From the cell containing the given text, extract its center point as (x, y) coordinate. 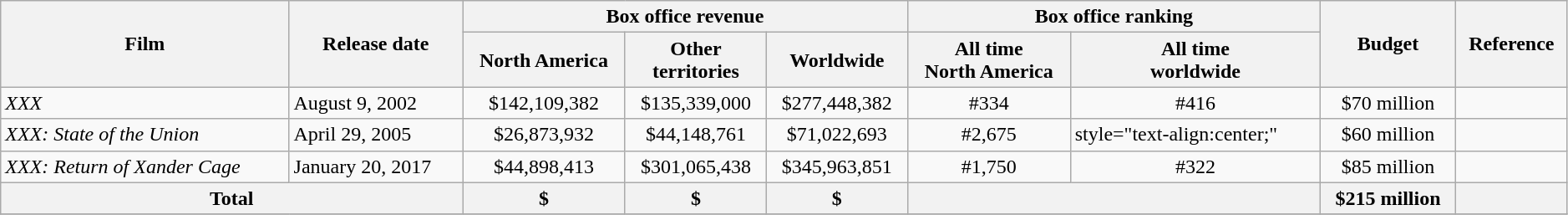
Film (145, 44)
Worldwide (837, 60)
April 29, 2005 (376, 135)
XXX: Return of Xander Cage (145, 166)
Box office ranking (1114, 17)
$135,339,000 (695, 103)
$215 million (1388, 198)
Other territories (695, 60)
style="text-align:center;" (1195, 135)
$85 million (1388, 166)
Release date (376, 44)
$345,963,851 (837, 166)
Total (232, 198)
Box office revenue (685, 17)
$70 million (1388, 103)
Budget (1388, 44)
$60 million (1388, 135)
#334 (989, 103)
January 20, 2017 (376, 166)
All time North America (989, 60)
$301,065,438 (695, 166)
$44,148,761 (695, 135)
North America (545, 60)
$277,448,382 (837, 103)
$71,022,693 (837, 135)
#2,675 (989, 135)
$142,109,382 (545, 103)
#416 (1195, 103)
$44,898,413 (545, 166)
Reference (1511, 44)
All time worldwide (1195, 60)
August 9, 2002 (376, 103)
XXX: State of the Union (145, 135)
$26,873,932 (545, 135)
XXX (145, 103)
#1,750 (989, 166)
#322 (1195, 166)
